Determine the [X, Y] coordinate at the center of the cell enclosing the given text.  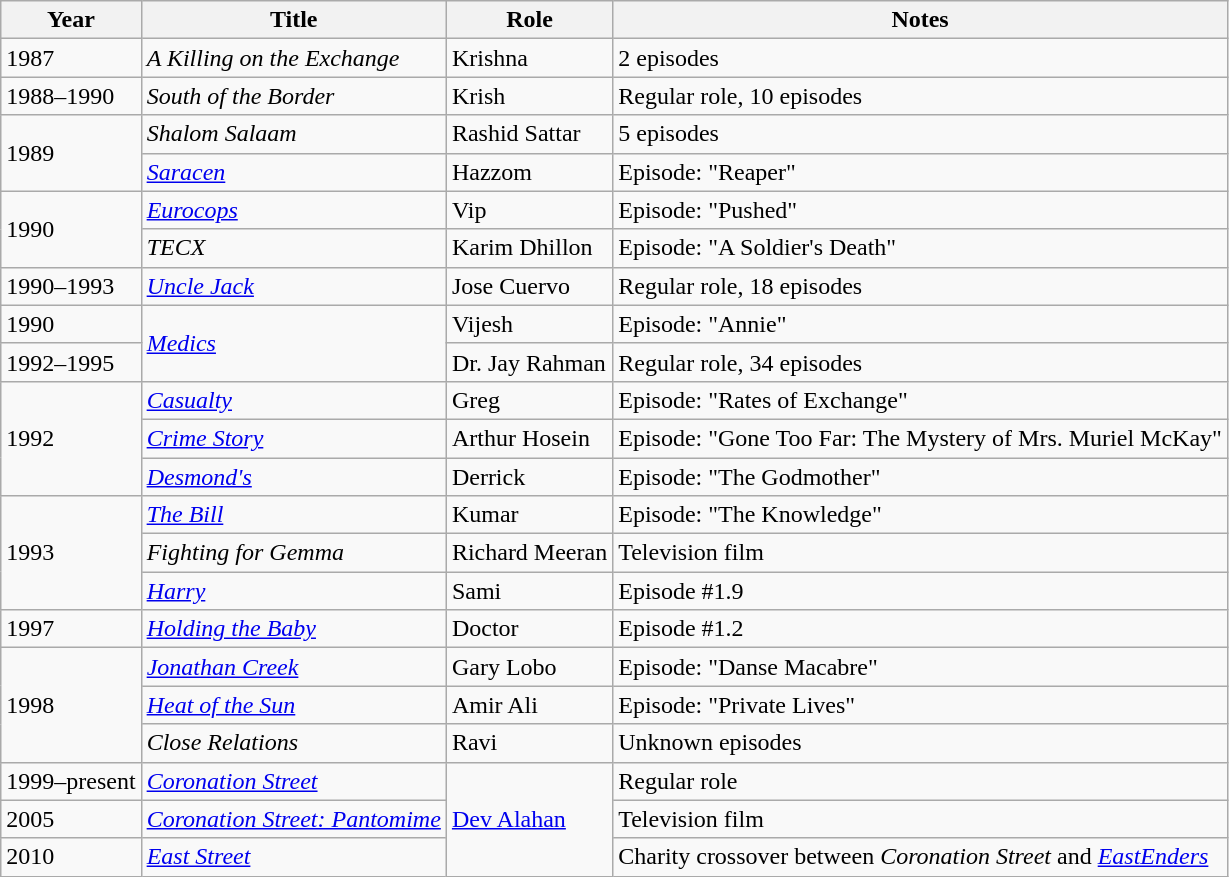
Dr. Jay Rahman [529, 362]
Episode: "Private Lives" [920, 705]
TECX [294, 248]
Role [529, 20]
Episode: "Pushed" [920, 210]
Karim Dhillon [529, 248]
Crime Story [294, 438]
Doctor [529, 629]
Amir Ali [529, 705]
Rashid Sattar [529, 134]
Vip [529, 210]
Derrick [529, 477]
Kumar [529, 515]
Arthur Hosein [529, 438]
Krish [529, 96]
1992–1995 [71, 362]
Hazzom [529, 172]
1989 [71, 153]
South of the Border [294, 96]
Regular role, 10 episodes [920, 96]
Episode: "Rates of Exchange" [920, 400]
Episode: "Annie" [920, 324]
Saracen [294, 172]
Jose Cuervo [529, 286]
Regular role [920, 781]
1988–1990 [71, 96]
1993 [71, 553]
Episode #1.2 [920, 629]
Gary Lobo [529, 667]
Krishna [529, 58]
2005 [71, 819]
Regular role, 34 episodes [920, 362]
Episode: "The Knowledge" [920, 515]
Eurocops [294, 210]
Greg [529, 400]
1987 [71, 58]
Harry [294, 591]
Year [71, 20]
2010 [71, 857]
Coronation Street: Pantomime [294, 819]
Desmond's [294, 477]
2 episodes [920, 58]
Charity crossover between Coronation Street and EastEnders [920, 857]
Episode: "A Soldier's Death" [920, 248]
East Street [294, 857]
Uncle Jack [294, 286]
Episode #1.9 [920, 591]
Casualty [294, 400]
Notes [920, 20]
1999–present [71, 781]
A Killing on the Exchange [294, 58]
Medics [294, 343]
1997 [71, 629]
Holding the Baby [294, 629]
1992 [71, 438]
Heat of the Sun [294, 705]
Regular role, 18 episodes [920, 286]
Vijesh [529, 324]
Ravi [529, 743]
5 episodes [920, 134]
Jonathan Creek [294, 667]
Dev Alahan [529, 819]
Fighting for Gemma [294, 553]
1998 [71, 705]
The Bill [294, 515]
Unknown episodes [920, 743]
Close Relations [294, 743]
Sami [529, 591]
Coronation Street [294, 781]
Shalom Salaam [294, 134]
Episode: "The Godmother" [920, 477]
Episode: "Gone Too Far: The Mystery of Mrs. Muriel McKay" [920, 438]
Richard Meeran [529, 553]
Episode: "Danse Macabre" [920, 667]
Episode: "Reaper" [920, 172]
1990–1993 [71, 286]
Title [294, 20]
